Return (x, y) of the center of cell containing provided text 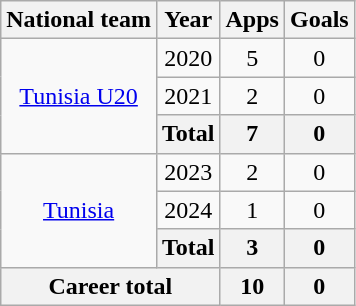
National team (79, 20)
2024 (188, 210)
3 (252, 248)
Career total (110, 286)
Year (188, 20)
Tunisia U20 (79, 96)
2021 (188, 96)
Apps (252, 20)
5 (252, 58)
2020 (188, 58)
Tunisia (79, 210)
10 (252, 286)
7 (252, 134)
2023 (188, 172)
1 (252, 210)
Goals (319, 20)
